Determine the [x, y] coordinate at the center of the cell enclosing the given text.  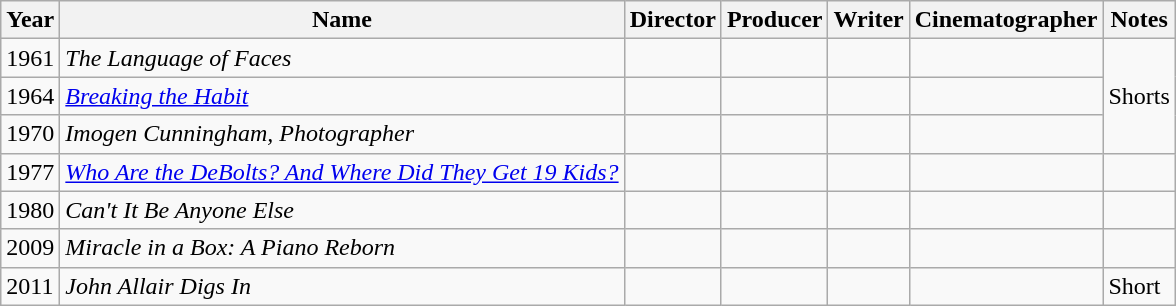
Cinematographer [1006, 20]
Writer [868, 20]
Imogen Cunningham, Photographer [342, 134]
1977 [30, 172]
Who Are the DeBolts? And Where Did They Get 19 Kids? [342, 172]
The Language of Faces [342, 58]
2011 [30, 286]
1961 [30, 58]
John Allair Digs In [342, 286]
1964 [30, 96]
Short [1139, 286]
Breaking the Habit [342, 96]
Shorts [1139, 96]
Producer [774, 20]
Can't It Be Anyone Else [342, 210]
Miracle in a Box: A Piano Reborn [342, 248]
Notes [1139, 20]
Director [672, 20]
Year [30, 20]
1980 [30, 210]
2009 [30, 248]
1970 [30, 134]
Name [342, 20]
